Output the (x, y) coordinate of the center of the cell containing the given text.  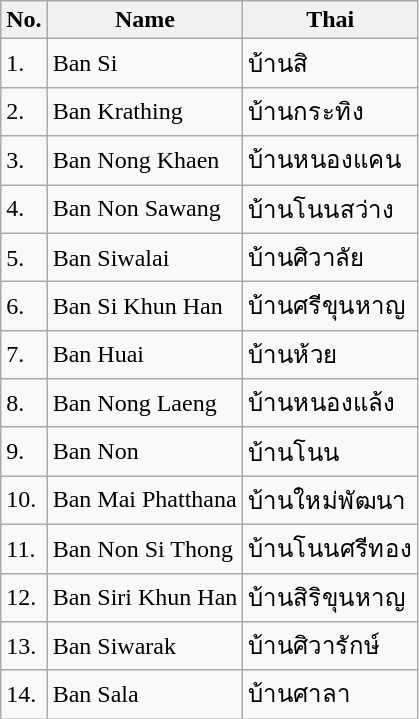
Ban Siwalai (145, 258)
13. (24, 646)
9. (24, 452)
1. (24, 64)
12. (24, 598)
6. (24, 306)
บ้านศรีขุนหาญ (330, 306)
3. (24, 160)
Thai (330, 20)
บ้านกระทิง (330, 112)
Ban Nong Khaen (145, 160)
บ้านศิวารักษ์ (330, 646)
บ้านศาลา (330, 694)
Ban Siwarak (145, 646)
บ้านสิ (330, 64)
Ban Si (145, 64)
7. (24, 354)
บ้านหนองแล้ง (330, 404)
บ้านสิริขุนหาญ (330, 598)
บ้านศิวาลัย (330, 258)
No. (24, 20)
Ban Non (145, 452)
Ban Non Sawang (145, 208)
14. (24, 694)
Ban Nong Laeng (145, 404)
8. (24, 404)
Ban Non Si Thong (145, 548)
บ้านโนนสว่าง (330, 208)
4. (24, 208)
Name (145, 20)
Ban Huai (145, 354)
10. (24, 500)
Ban Si Khun Han (145, 306)
บ้านห้วย (330, 354)
Ban Mai Phatthana (145, 500)
Ban Krathing (145, 112)
2. (24, 112)
บ้านโนนศรีทอง (330, 548)
บ้านหนองแคน (330, 160)
บ้านใหม่พัฒนา (330, 500)
11. (24, 548)
Ban Sala (145, 694)
5. (24, 258)
บ้านโนน (330, 452)
Ban Siri Khun Han (145, 598)
